Identify which cell holds the provided text, then report its (x, y) central coordinate. 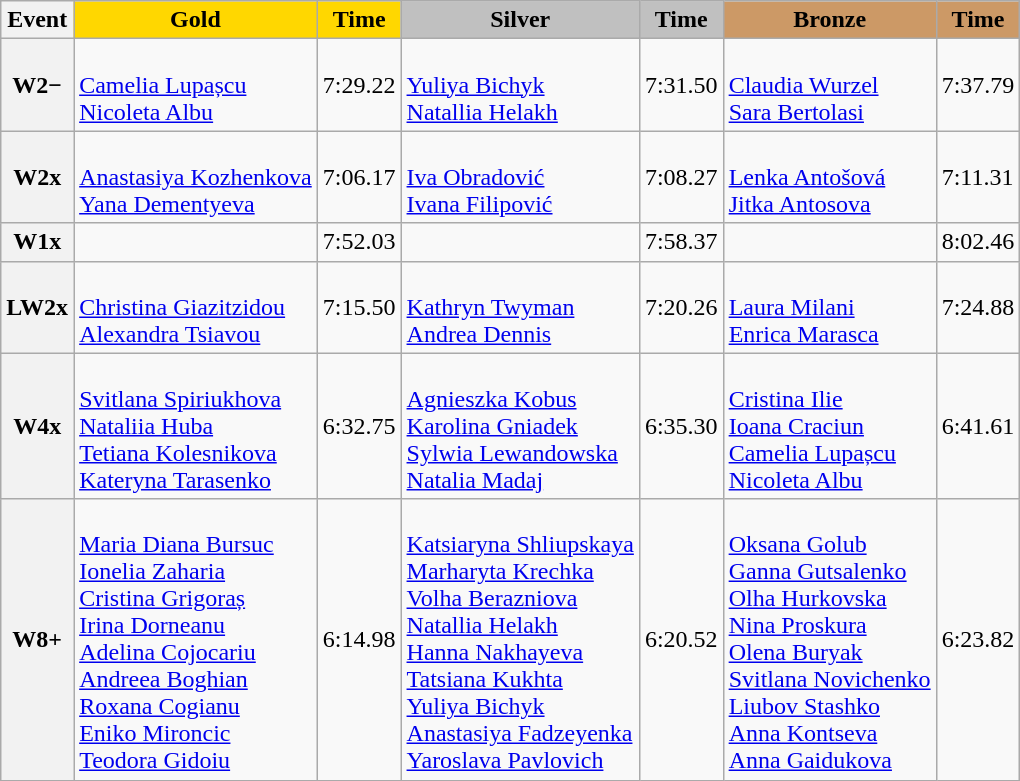
7:37.79 (978, 85)
Laura MilaniEnrica Marasca (830, 307)
Svitlana SpiriukhovaNataliia HubaTetiana KolesnikovaKateryna Tarasenko (196, 426)
Christina GiazitzidouAlexandra Tsiavou (196, 307)
Agnieszka KobusKarolina GniadekSylwia LewandowskaNatalia Madaj (520, 426)
7:11.31 (978, 177)
LW2x (38, 307)
W2x (38, 177)
Cristina IlieIoana CraciunCamelia LupașcuNicoleta Albu (830, 426)
W4x (38, 426)
6:35.30 (681, 426)
7:29.22 (359, 85)
6:41.61 (978, 426)
6:20.52 (681, 640)
Event (38, 20)
6:14.98 (359, 640)
7:06.17 (359, 177)
7:31.50 (681, 85)
6:32.75 (359, 426)
Anastasiya KozhenkovaYana Dementyeva (196, 177)
6:23.82 (978, 640)
7:08.27 (681, 177)
Gold (196, 20)
Maria Diana BursucIonelia ZahariaCristina GrigorașIrina DorneanuAdelina CojocariuAndreea BoghianRoxana CogianuEniko MironcicTeodora Gidoiu (196, 640)
Silver (520, 20)
7:24.88 (978, 307)
7:20.26 (681, 307)
Oksana GolubGanna GutsalenkoOlha HurkovskaNina ProskuraOlena BuryakSvitlana NovichenkoLiubov StashkoAnna KontsevaAnna Gaidukova (830, 640)
7:52.03 (359, 242)
7:15.50 (359, 307)
Claudia WurzelSara Bertolasi (830, 85)
7:58.37 (681, 242)
Iva ObradovićIvana Filipović (520, 177)
Camelia LupașcuNicoleta Albu (196, 85)
Bronze (830, 20)
8:02.46 (978, 242)
Lenka AntošováJitka Antosova (830, 177)
W2− (38, 85)
W8+ (38, 640)
W1x (38, 242)
Yuliya BichykNatallia Helakh (520, 85)
Kathryn TwymanAndrea Dennis (520, 307)
